Scan for the cell matching the given text and deliver its (X, Y) coordinate at center. 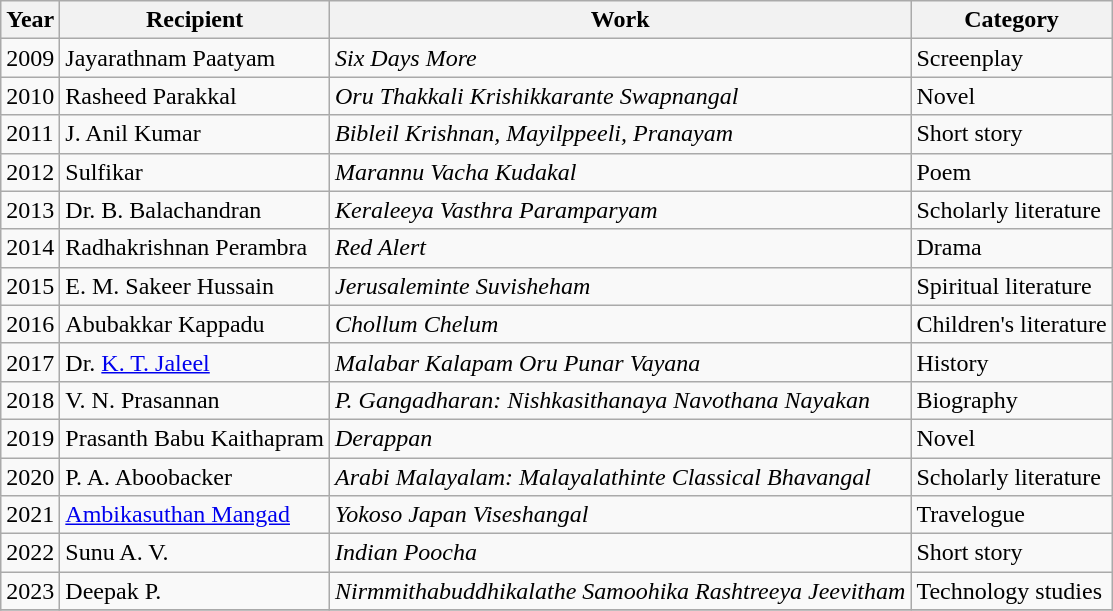
Arabi Malayalam: Malayalathinte Classical Bhavangal (620, 477)
Work (620, 20)
2010 (30, 96)
Drama (1012, 248)
2023 (30, 591)
Nirmmithabuddhikalathe Samoohika Rashtreeya Jeevitham (620, 591)
Radhakrishnan Perambra (195, 248)
Year (30, 20)
Indian Poocha (620, 553)
E. M. Sakeer Hussain (195, 286)
Six Days More (620, 58)
P. Gangadharan: Nishkasithanaya Navothana Nayakan (620, 400)
2017 (30, 362)
Yokoso Japan Viseshangal (620, 515)
Dr. K. T. Jaleel (195, 362)
Biography (1012, 400)
2016 (30, 324)
2009 (30, 58)
J. Anil Kumar (195, 134)
Malabar Kalapam Oru Punar Vayana (620, 362)
Sunu A. V. (195, 553)
V. N. Prasannan (195, 400)
Oru Thakkali Krishikkarante Swapnangal (620, 96)
Marannu Vacha Kudakal (620, 172)
2020 (30, 477)
2011 (30, 134)
Deepak P. (195, 591)
P. A. Aboobacker (195, 477)
History (1012, 362)
Dr. B. Balachandran (195, 210)
2021 (30, 515)
Jayarathnam Paatyam (195, 58)
Red Alert (620, 248)
2019 (30, 438)
Derappan (620, 438)
Travelogue (1012, 515)
Keraleeya Vasthra Paramparyam (620, 210)
Bibleil Krishnan, Mayilppeeli, Pranayam (620, 134)
Spiritual literature (1012, 286)
2014 (30, 248)
Children's literature (1012, 324)
2022 (30, 553)
2013 (30, 210)
Recipient (195, 20)
Sulfikar (195, 172)
Poem (1012, 172)
2012 (30, 172)
Screenplay (1012, 58)
Rasheed Parakkal (195, 96)
Abubakkar Kappadu (195, 324)
Prasanth Babu Kaithapram (195, 438)
Ambikasuthan Mangad (195, 515)
Technology studies (1012, 591)
Category (1012, 20)
Jerusaleminte Suvisheham (620, 286)
2018 (30, 400)
2015 (30, 286)
Chollum Chelum (620, 324)
